Return (X, Y) of the center of cell containing provided text 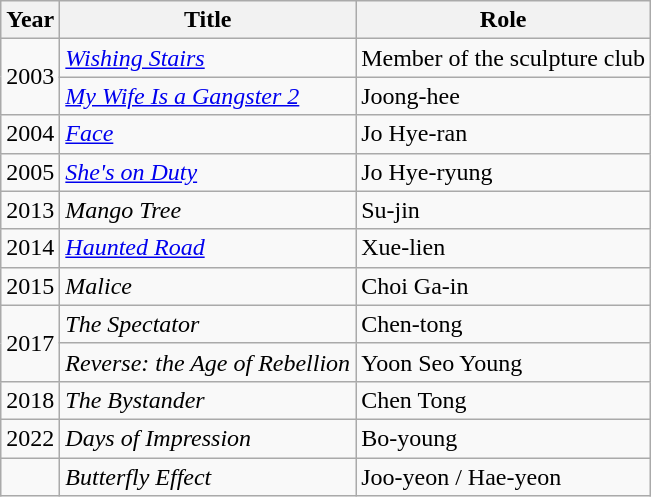
Days of Impression (208, 438)
Joong-hee (504, 96)
Mango Tree (208, 210)
She's on Duty (208, 172)
The Spectator (208, 324)
2013 (30, 210)
2003 (30, 77)
Butterfly Effect (208, 477)
Yoon Seo Young (504, 362)
Choi Ga-in (504, 286)
Face (208, 134)
Bo-young (504, 438)
My Wife Is a Gangster 2 (208, 96)
2022 (30, 438)
Reverse: the Age of Rebellion (208, 362)
2018 (30, 400)
Title (208, 20)
Wishing Stairs (208, 58)
2004 (30, 134)
2017 (30, 343)
Jo Hye-ran (504, 134)
Malice (208, 286)
Haunted Road (208, 248)
Year (30, 20)
Xue-lien (504, 248)
The Bystander (208, 400)
Joo-yeon / Hae-yeon (504, 477)
Chen Tong (504, 400)
Role (504, 20)
Chen-tong (504, 324)
Jo Hye-ryung (504, 172)
Su-jin (504, 210)
2014 (30, 248)
2005 (30, 172)
Member of the sculpture club (504, 58)
2015 (30, 286)
